Find where the given text appears and provide that cell's center as (x, y) coordinate. 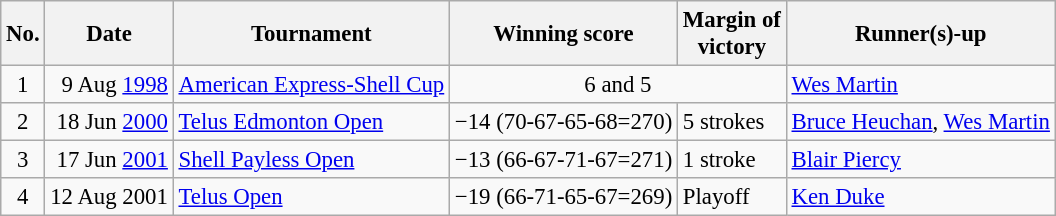
−13 (66-67-71-67=271) (564, 160)
4 (23, 197)
Blair Piercy (920, 160)
5 strokes (732, 122)
1 (23, 85)
18 Jun 2000 (109, 122)
Bruce Heuchan, Wes Martin (920, 122)
12 Aug 2001 (109, 197)
1 stroke (732, 160)
Playoff (732, 197)
Margin ofvictory (732, 34)
9 Aug 1998 (109, 85)
Wes Martin (920, 85)
Telus Open (311, 197)
Telus Edmonton Open (311, 122)
6 and 5 (618, 85)
17 Jun 2001 (109, 160)
American Express-Shell Cup (311, 85)
3 (23, 160)
Ken Duke (920, 197)
Tournament (311, 34)
Runner(s)-up (920, 34)
−14 (70-67-65-68=270) (564, 122)
Winning score (564, 34)
Date (109, 34)
2 (23, 122)
−19 (66-71-65-67=269) (564, 197)
Shell Payless Open (311, 160)
No. (23, 34)
